Return [X, Y] of the center of cell containing provided text 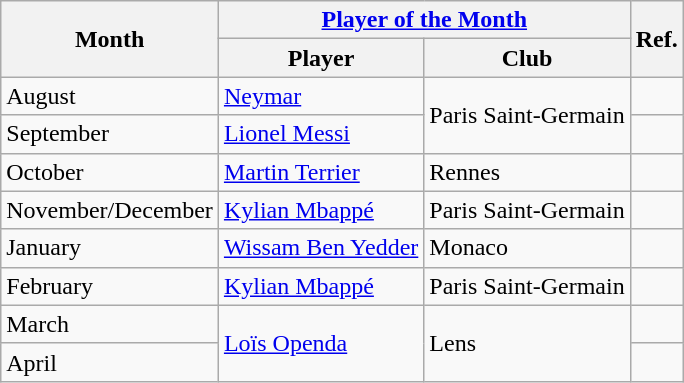
February [110, 286]
Player [320, 58]
August [110, 96]
Club [527, 58]
Loïs Openda [320, 343]
October [110, 172]
Player of the Month [424, 20]
Lens [527, 343]
Month [110, 39]
September [110, 134]
January [110, 248]
Rennes [527, 172]
Martin Terrier [320, 172]
April [110, 362]
Wissam Ben Yedder [320, 248]
Ref. [656, 39]
November/December [110, 210]
Lionel Messi [320, 134]
March [110, 324]
Neymar [320, 96]
Monaco [527, 248]
